Return [x, y] of the center of cell containing provided text 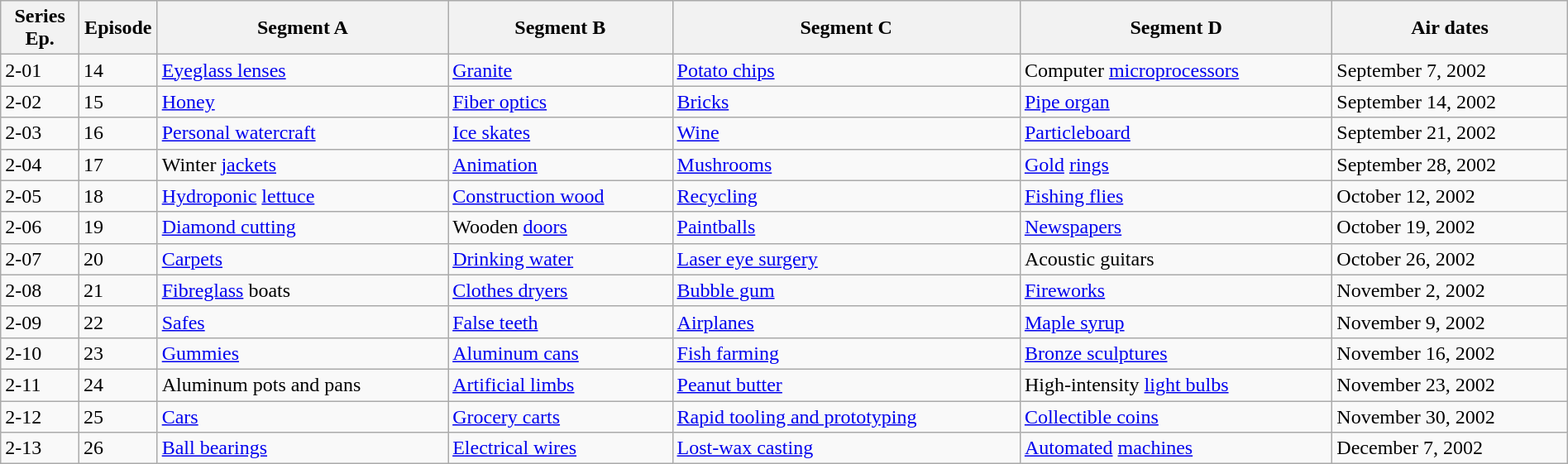
Collectible coins [1176, 416]
Personal watercraft [303, 133]
22 [117, 322]
Eyeglass lenses [303, 70]
Fishing flies [1176, 196]
November 16, 2002 [1450, 353]
Series Ep. [40, 28]
Aluminum pots and pans [303, 385]
Aluminum cans [561, 353]
November 9, 2002 [1450, 322]
2-12 [40, 416]
Recycling [846, 196]
Cars [303, 416]
Lost-wax casting [846, 448]
Segment C [846, 28]
2-03 [40, 133]
2-13 [40, 448]
2-01 [40, 70]
14 [117, 70]
2-06 [40, 227]
17 [117, 165]
Bubble gum [846, 290]
18 [117, 196]
25 [117, 416]
Segment A [303, 28]
High-intensity light bulbs [1176, 385]
Segment D [1176, 28]
Fireworks [1176, 290]
False teeth [561, 322]
Hydroponic lettuce [303, 196]
26 [117, 448]
2-09 [40, 322]
Segment B [561, 28]
21 [117, 290]
2-11 [40, 385]
Rapid tooling and prototyping [846, 416]
Pipe organ [1176, 102]
Fish farming [846, 353]
September 14, 2002 [1450, 102]
September 21, 2002 [1450, 133]
Air dates [1450, 28]
2-04 [40, 165]
October 12, 2002 [1450, 196]
Airplanes [846, 322]
Automated machines [1176, 448]
2-08 [40, 290]
Maple syrup [1176, 322]
Gummies [303, 353]
Clothes dryers [561, 290]
2-02 [40, 102]
Ice skates [561, 133]
Acoustic guitars [1176, 259]
Episode [117, 28]
Gold rings [1176, 165]
Fiber optics [561, 102]
Winter jackets [303, 165]
2-05 [40, 196]
Drinking water [561, 259]
December 7, 2002 [1450, 448]
Peanut butter [846, 385]
Diamond cutting [303, 227]
Carpets [303, 259]
Bronze sculptures [1176, 353]
Computer microprocessors [1176, 70]
Mushrooms [846, 165]
19 [117, 227]
November 30, 2002 [1450, 416]
20 [117, 259]
16 [117, 133]
Artificial limbs [561, 385]
October 19, 2002 [1450, 227]
Paintballs [846, 227]
Wine [846, 133]
23 [117, 353]
September 7, 2002 [1450, 70]
Bricks [846, 102]
Potato chips [846, 70]
Newspapers [1176, 227]
Granite [561, 70]
Ball bearings [303, 448]
Construction wood [561, 196]
24 [117, 385]
Laser eye surgery [846, 259]
Fibreglass boats [303, 290]
Wooden doors [561, 227]
Electrical wires [561, 448]
November 23, 2002 [1450, 385]
Animation [561, 165]
2-10 [40, 353]
2-07 [40, 259]
Particleboard [1176, 133]
November 2, 2002 [1450, 290]
Grocery carts [561, 416]
October 26, 2002 [1450, 259]
September 28, 2002 [1450, 165]
15 [117, 102]
Safes [303, 322]
Honey [303, 102]
